Identify which cell holds the provided text, then report its (X, Y) central coordinate. 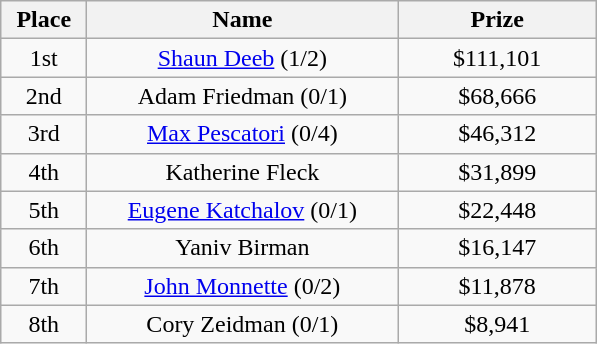
Katherine Fleck (242, 172)
1st (44, 58)
John Monnette (0/2) (242, 286)
4th (44, 172)
Prize (498, 20)
Cory Zeidman (0/1) (242, 324)
Eugene Katchalov (0/1) (242, 210)
$8,941 (498, 324)
Yaniv Birman (242, 248)
$16,147 (498, 248)
$31,899 (498, 172)
$22,448 (498, 210)
Max Pescatori (0/4) (242, 134)
Adam Friedman (0/1) (242, 96)
3rd (44, 134)
6th (44, 248)
5th (44, 210)
Name (242, 20)
$46,312 (498, 134)
Place (44, 20)
8th (44, 324)
Shaun Deeb (1/2) (242, 58)
$68,666 (498, 96)
$11,878 (498, 286)
$111,101 (498, 58)
2nd (44, 96)
7th (44, 286)
